Return (X, Y) of the center of cell containing provided text 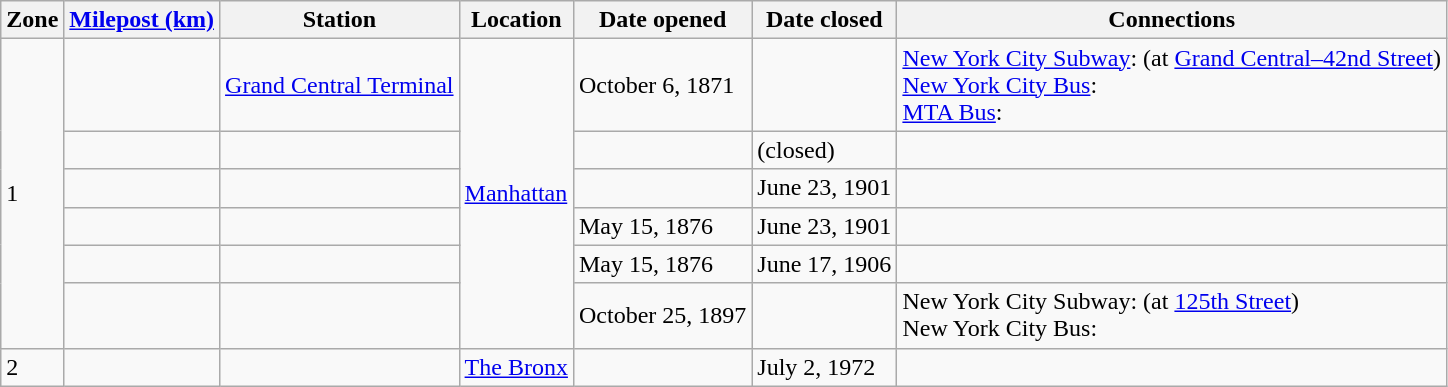
New York City Subway: (at Grand Central–42nd Street)New York City Bus: MTA Bus: (1172, 85)
October 6, 1871 (662, 85)
New York City Subway: (at 125th Street)New York City Bus: (1172, 316)
June 17, 1906 (824, 264)
Date closed (824, 20)
October 25, 1897 (662, 316)
Manhattan (516, 194)
Grand Central Terminal (340, 85)
Zone (32, 20)
Location (516, 20)
2 (32, 367)
1 (32, 194)
The Bronx (516, 367)
Station (340, 20)
Connections (1172, 20)
Milepost (km) (142, 20)
Date opened (662, 20)
(closed) (824, 150)
July 2, 1972 (824, 367)
